Return [x, y] of the center of cell containing provided text 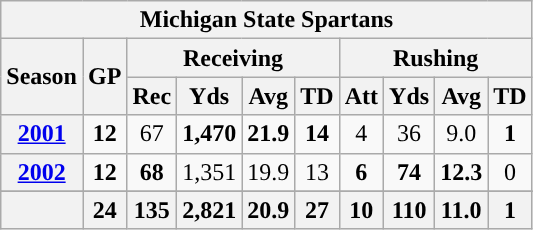
24 [104, 210]
Att [361, 96]
12.3 [462, 172]
68 [152, 172]
21.9 [268, 134]
2,821 [210, 210]
6 [361, 172]
27 [317, 210]
Receiving [233, 58]
4 [361, 134]
Rec [152, 96]
13 [317, 172]
10 [361, 210]
1,470 [210, 134]
11.0 [462, 210]
Season [42, 77]
14 [317, 134]
9.0 [462, 134]
1,351 [210, 172]
2002 [42, 172]
20.9 [268, 210]
GP [104, 77]
0 [510, 172]
74 [410, 172]
Michigan State Spartans [266, 20]
110 [410, 210]
36 [410, 134]
135 [152, 210]
2001 [42, 134]
Rushing [436, 58]
67 [152, 134]
19.9 [268, 172]
